Pinpoint the cell where the given text exists, returning its (x, y) midpoint coordinate. 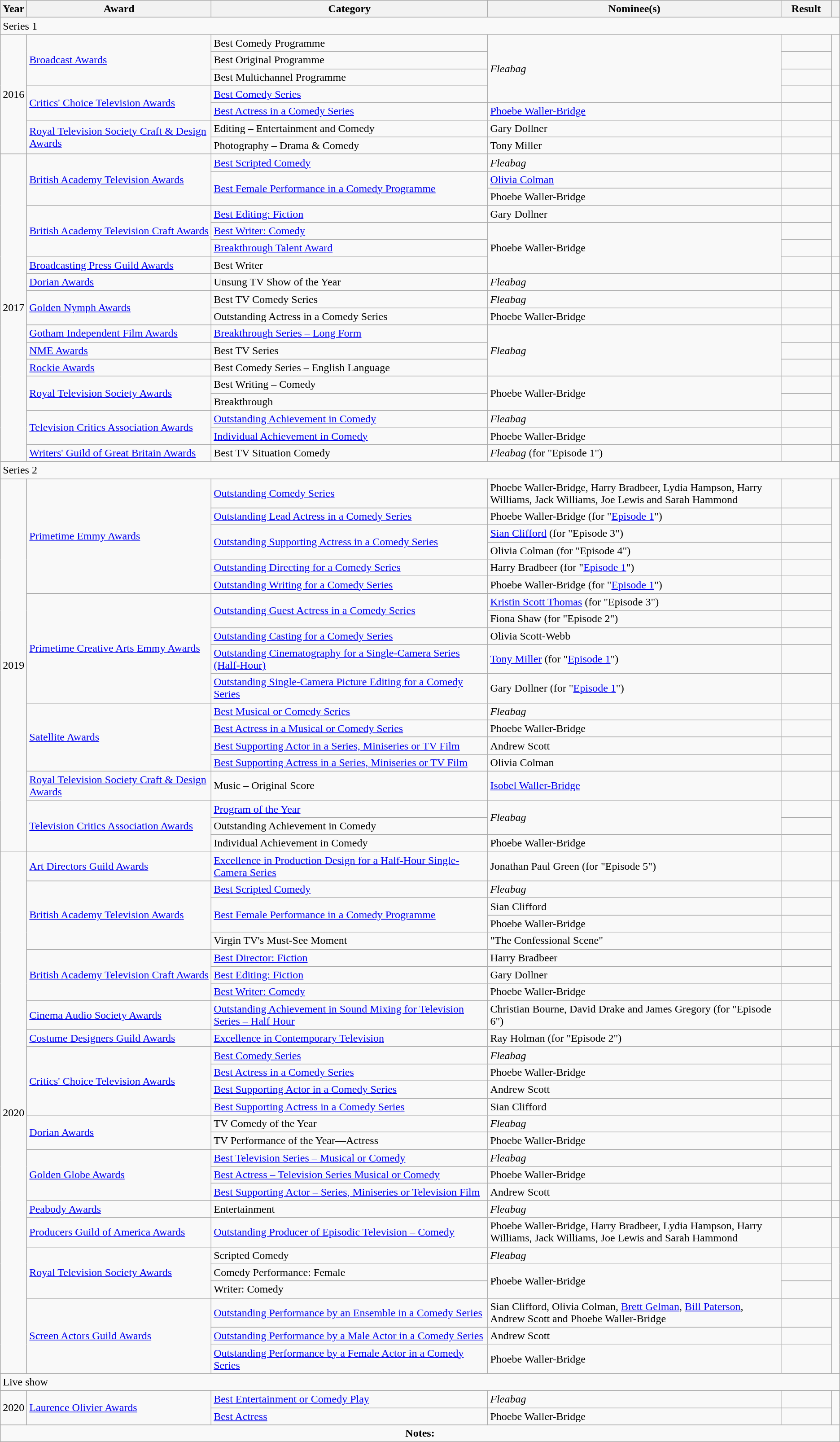
TV Performance of the Year—Actress (350, 1141)
Gotham Independent Film Awards (119, 333)
Primetime Emmy Awards (119, 536)
Category (350, 9)
Olivia Colman (for "Episode 4") (634, 551)
Outstanding Writing for a Comedy Series (350, 585)
Best Television Series – Musical or Comedy (350, 1158)
Best Writer (350, 265)
Photography – Drama & Comedy (350, 145)
Best Supporting Actor – Series, Miniseries or Television Film (350, 1192)
Best Supporting Actress in a Series, Miniseries or TV Film (350, 763)
Outstanding Performance by a Female Actor in a Comedy Series (350, 1359)
"The Confessional Scene" (634, 941)
Best TV Comedy Series (350, 299)
Best Comedy Series – English Language (350, 368)
Sian Clifford (for "Episode 3") (634, 534)
Gary Dollner (for "Episode 1") (634, 688)
Sian Clifford, Olivia Colman, Brett Gelman, Bill Paterson, Andrew Scott and Phoebe Waller-Bridge (634, 1312)
Peabody Awards (119, 1209)
Virgin TV's Must-See Moment (350, 941)
Best Musical or Comedy Series (350, 711)
Best TV Series (350, 351)
Best Actress – Television Series Musical or Comedy (350, 1175)
Kristin Scott Thomas (for "Episode 3") (634, 602)
Outstanding Producer of Episodic Television – Comedy (350, 1232)
2017 (13, 308)
Christian Bourne, David Drake and James Gregory (for "Episode 6") (634, 1015)
Best TV Situation Comedy (350, 453)
Ray Holman (for "Episode 2") (634, 1038)
Best Supporting Actor in a Comedy Series (350, 1089)
2019 (13, 665)
Entertainment (350, 1209)
Best Actress (350, 1416)
Music – Original Score (350, 785)
Outstanding Casting for a Comedy Series (350, 636)
Art Directors Guild Awards (119, 866)
Writer: Comedy (350, 1289)
Harry Bradbeer (for "Episode 1") (634, 568)
Comedy Performance: Female (350, 1272)
Satellite Awards (119, 737)
Outstanding Supporting Actress in a Comedy Series (350, 542)
Award (119, 9)
NME Awards (119, 351)
Laurence Olivier Awards (119, 1407)
Isobel Waller-Bridge (634, 785)
Costume Designers Guild Awards (119, 1038)
Fleabag (for "Episode 1") (634, 453)
Tony Miller (for "Episode 1") (634, 659)
Series 1 (420, 26)
Best Entertainment or Comedy Play (350, 1399)
Cinema Audio Society Awards (119, 1015)
2016 (13, 94)
Primetime Creative Arts Emmy Awards (119, 648)
Best Multichannel Programme (350, 77)
Outstanding Single-Camera Picture Editing for a Comedy Series (350, 688)
Breakthrough Series – Long Form (350, 333)
Fiona Shaw (for "Episode 2") (634, 619)
Notes: (420, 1433)
Best Actress in a Musical or Comedy Series (350, 728)
Tony Miller (634, 145)
Scripted Comedy (350, 1255)
Outstanding Actress in a Comedy Series (350, 316)
Year (13, 9)
Rockie Awards (119, 368)
Program of the Year (350, 809)
Best Original Programme (350, 60)
Screen Actors Guild Awards (119, 1336)
Outstanding Comedy Series (350, 493)
Result (806, 9)
Best Supporting Actress in a Comedy Series (350, 1106)
TV Comedy of the Year (350, 1124)
Best Writing – Comedy (350, 385)
Editing – Entertainment and Comedy (350, 128)
Breakthrough (350, 402)
Writers' Guild of Great Britain Awards (119, 453)
Outstanding Performance by a Male Actor in a Comedy Series (350, 1336)
Live show (420, 1382)
Breakthrough Talent Award (350, 248)
Broadcasting Press Guild Awards (119, 265)
Excellence in Contemporary Television (350, 1038)
Outstanding Performance by an Ensemble in a Comedy Series (350, 1312)
Broadcast Awards (119, 60)
Best Comedy Programme (350, 43)
Golden Globe Awards (119, 1175)
Producers Guild of America Awards (119, 1232)
Outstanding Cinematography for a Single-Camera Series (Half-Hour) (350, 659)
Unsung TV Show of the Year (350, 282)
Best Supporting Actor in a Series, Miniseries or TV Film (350, 745)
Outstanding Directing for a Comedy Series (350, 568)
Excellence in Production Design for a Half-Hour Single-Camera Series (350, 866)
Outstanding Lead Actress in a Comedy Series (350, 517)
Best Director: Fiction (350, 958)
Series 2 (420, 470)
Harry Bradbeer (634, 958)
Golden Nymph Awards (119, 308)
Outstanding Achievement in Sound Mixing for Television Series – Half Hour (350, 1015)
Jonathan Paul Green (for "Episode 5") (634, 866)
Outstanding Guest Actress in a Comedy Series (350, 610)
Nominee(s) (634, 9)
Olivia Scott-Webb (634, 636)
